Provide the (X, Y) coordinate of the cell's center where the given text is located.  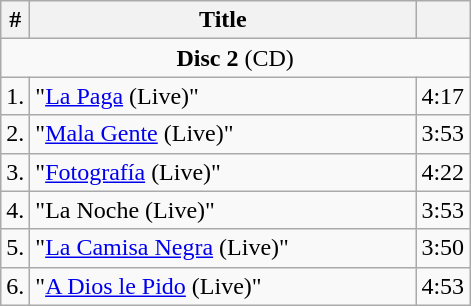
4:17 (443, 96)
3. (16, 172)
4:22 (443, 172)
"La Noche (Live)" (223, 210)
4. (16, 210)
# (16, 20)
Title (223, 20)
2. (16, 134)
"Mala Gente (Live)" (223, 134)
3:50 (443, 248)
"La Camisa Negra (Live)" (223, 248)
1. (16, 96)
"La Paga (Live)" (223, 96)
5. (16, 248)
Disc 2 (CD) (236, 58)
"A Dios le Pido (Live)" (223, 286)
4:53 (443, 286)
6. (16, 286)
"Fotografía (Live)" (223, 172)
